Provide the (x, y) coordinate of the cell's center where the given text is located.  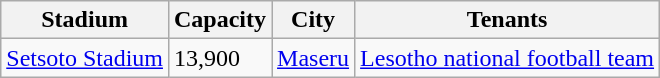
Capacity (220, 20)
13,900 (220, 58)
Stadium (85, 20)
Setsoto Stadium (85, 58)
Lesotho national football team (508, 58)
City (314, 20)
Maseru (314, 58)
Tenants (508, 20)
